For the text-containing cell, return its midpoint in (x, y) coordinate format. 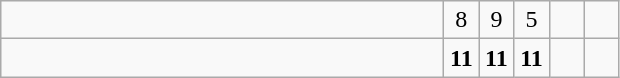
9 (496, 20)
5 (532, 20)
8 (462, 20)
